Output the [x, y] coordinate of the center of the cell containing the given text.  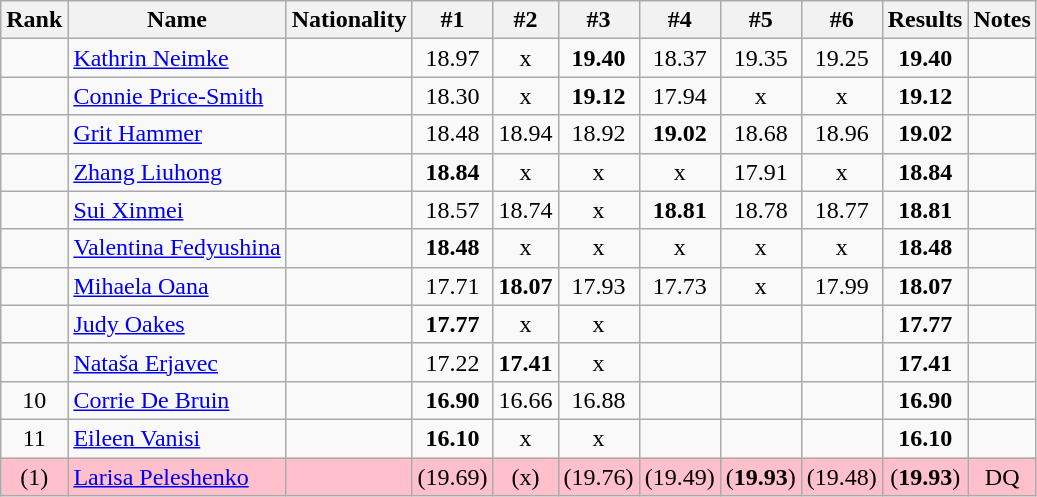
DQ [1002, 477]
(x) [526, 477]
10 [34, 400]
18.30 [452, 96]
Valentina Fedyushina [177, 248]
Zhang Liuhong [177, 172]
Name [177, 20]
17.22 [452, 362]
17.73 [680, 286]
17.91 [760, 172]
Judy Oakes [177, 324]
Rank [34, 20]
Kathrin Neimke [177, 58]
Nataša Erjavec [177, 362]
Grit Hammer [177, 134]
Mihaela Oana [177, 286]
18.77 [842, 210]
18.97 [452, 58]
Sui Xinmei [177, 210]
18.57 [452, 210]
Notes [1002, 20]
#3 [598, 20]
16.88 [598, 400]
18.68 [760, 134]
#1 [452, 20]
#6 [842, 20]
Nationality [349, 20]
18.92 [598, 134]
17.99 [842, 286]
18.78 [760, 210]
(19.69) [452, 477]
18.74 [526, 210]
#2 [526, 20]
18.94 [526, 134]
19.35 [760, 58]
#5 [760, 20]
(19.48) [842, 477]
18.37 [680, 58]
19.25 [842, 58]
11 [34, 438]
17.71 [452, 286]
Connie Price-Smith [177, 96]
(19.76) [598, 477]
17.94 [680, 96]
(1) [34, 477]
Results [925, 20]
#4 [680, 20]
Corrie De Bruin [177, 400]
18.96 [842, 134]
Eileen Vanisi [177, 438]
Larisa Peleshenko [177, 477]
16.66 [526, 400]
17.93 [598, 286]
(19.49) [680, 477]
